Search for the cell housing the specified text and yield its (x, y) center coordinate. 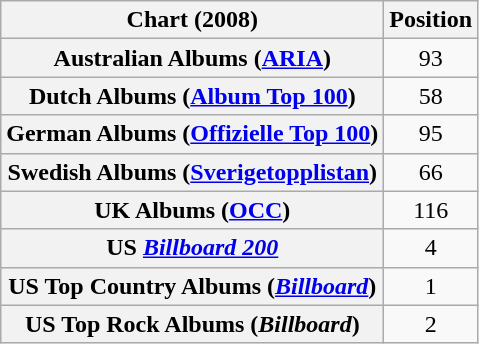
Dutch Albums (Album Top 100) (192, 96)
US Top Rock Albums (Billboard) (192, 324)
US Billboard 200 (192, 248)
Chart (2008) (192, 20)
Swedish Albums (Sverigetopplistan) (192, 172)
German Albums (Offizielle Top 100) (192, 134)
Australian Albums (ARIA) (192, 58)
66 (431, 172)
58 (431, 96)
116 (431, 210)
4 (431, 248)
Position (431, 20)
93 (431, 58)
95 (431, 134)
1 (431, 286)
UK Albums (OCC) (192, 210)
US Top Country Albums (Billboard) (192, 286)
2 (431, 324)
